Detect which cell encompasses the target text, then output its (x, y) center coordinate. 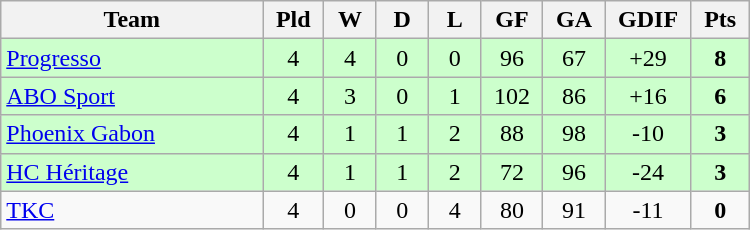
8 (720, 58)
80 (512, 210)
91 (574, 210)
6 (720, 96)
72 (512, 172)
102 (512, 96)
Pts (720, 20)
-11 (648, 210)
-10 (648, 134)
+29 (648, 58)
W (350, 20)
Team (132, 20)
GF (512, 20)
ABO Sport (132, 96)
L (454, 20)
88 (512, 134)
GDIF (648, 20)
98 (574, 134)
86 (574, 96)
GA (574, 20)
+16 (648, 96)
-24 (648, 172)
Phoenix Gabon (132, 134)
67 (574, 58)
HC Héritage (132, 172)
Progresso (132, 58)
D (402, 20)
TKC (132, 210)
Pld (294, 20)
